Return the [X, Y] coordinate for the center point of the cell that contains the specified text.  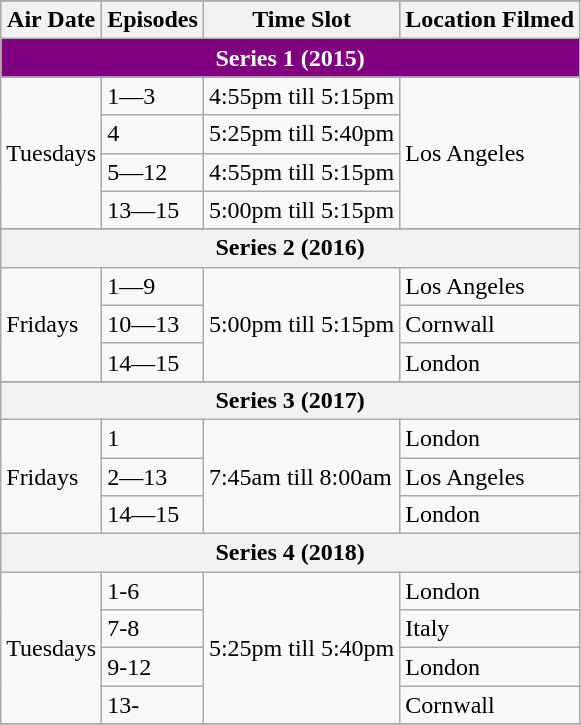
7-8 [153, 629]
4 [153, 134]
13- [153, 705]
10—13 [153, 324]
Series 4 (2018) [290, 553]
1—3 [153, 96]
Location Filmed [490, 20]
9-12 [153, 667]
Series 3 (2017) [290, 400]
7:45am till 8:00am [301, 476]
1-6 [153, 591]
Air Date [52, 20]
5—12 [153, 172]
Series 2 (2016) [290, 248]
1—9 [153, 286]
Series 1 (2015) [290, 58]
1 [153, 438]
13—15 [153, 210]
Italy [490, 629]
Time Slot [301, 20]
2—13 [153, 477]
Episodes [153, 20]
